Extract the [x, y] coordinate from the center of the cell holding the provided text.  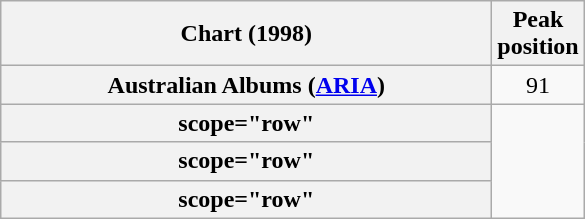
Chart (1998) [246, 34]
Australian Albums (ARIA) [246, 85]
Peakposition [538, 34]
91 [538, 85]
